Capture the cell that displays the provided text and extract its (x, y) central coordinate. 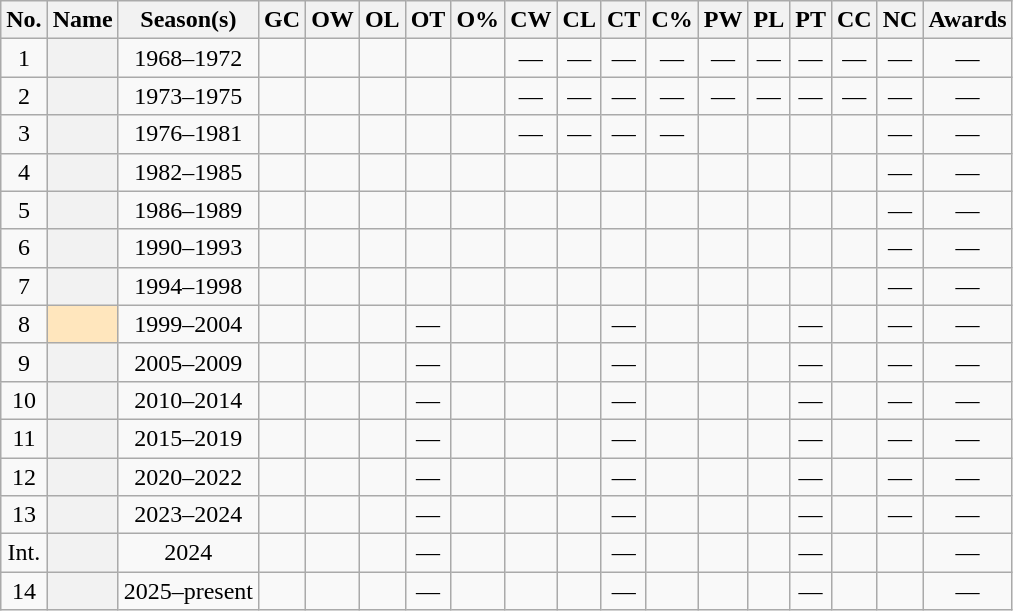
1982–1985 (188, 172)
CW (531, 20)
1973–1975 (188, 96)
2010–2014 (188, 400)
1999–2004 (188, 324)
12 (24, 477)
CT (623, 20)
1986–1989 (188, 210)
NC (900, 20)
OW (333, 20)
2 (24, 96)
1 (24, 58)
OT (428, 20)
5 (24, 210)
1976–1981 (188, 134)
3 (24, 134)
C% (672, 20)
11 (24, 438)
7 (24, 286)
4 (24, 172)
1990–1993 (188, 248)
Int. (24, 553)
2024 (188, 553)
8 (24, 324)
Season(s) (188, 20)
2005–2009 (188, 362)
10 (24, 400)
Awards (968, 20)
2023–2024 (188, 515)
GC (282, 20)
No. (24, 20)
1994–1998 (188, 286)
14 (24, 591)
O% (478, 20)
2025–present (188, 591)
PT (811, 20)
2015–2019 (188, 438)
9 (24, 362)
13 (24, 515)
OL (382, 20)
1968–1972 (188, 58)
CC (854, 20)
6 (24, 248)
CL (579, 20)
2020–2022 (188, 477)
PL (769, 20)
PW (723, 20)
Name (82, 20)
